Scan for the cell matching the given text and deliver its [x, y] coordinate at center. 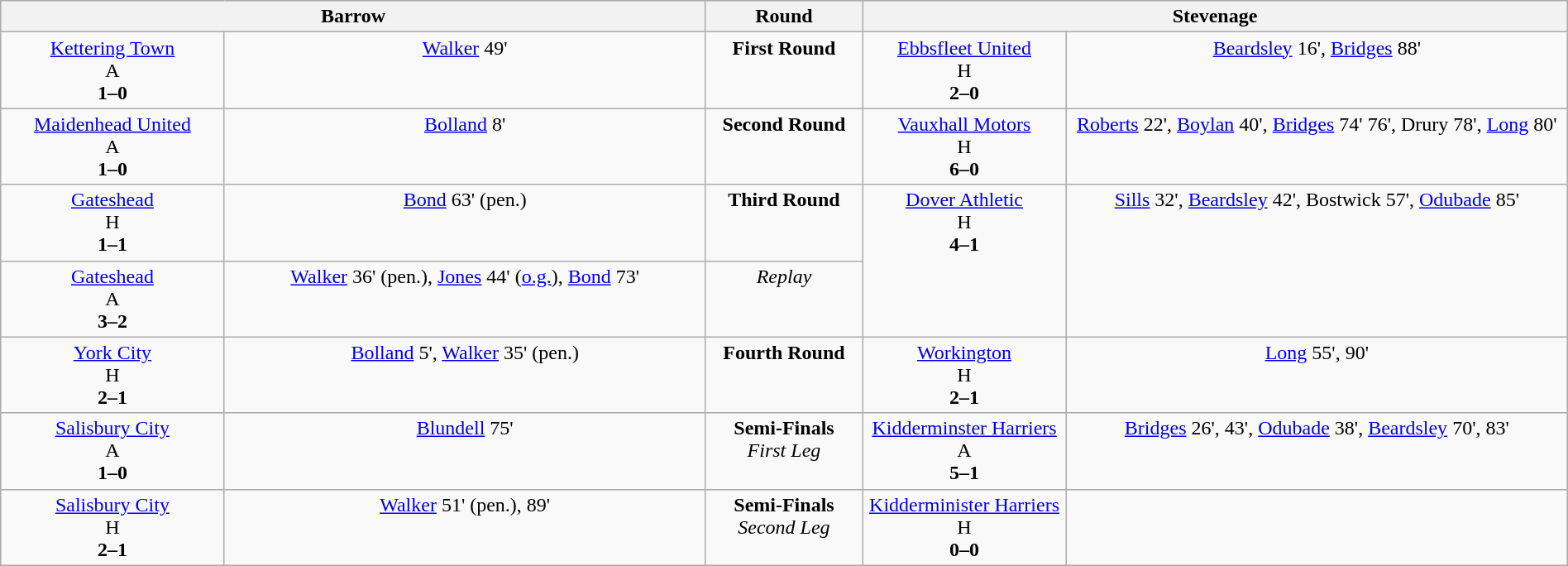
Replay [784, 299]
Roberts 22', Boylan 40', Bridges 74' 76', Drury 78', Long 80' [1317, 146]
Semi-FinalsSecond Leg [784, 527]
Vauxhall MotorsH6–0 [964, 146]
GatesheadA3–2 [112, 299]
Sills 32', Beardsley 42', Bostwick 57', Odubade 85' [1317, 261]
Kidderminister HarriersH0–0 [964, 527]
Round [784, 17]
Bond 63' (pen.) [465, 223]
Walker 51' (pen.), 89' [465, 527]
GatesheadH1–1 [112, 223]
Bridges 26', 43', Odubade 38', Beardsley 70', 83' [1317, 451]
Salisbury CityH2–1 [112, 527]
Bolland 8' [465, 146]
Bolland 5', Walker 35' (pen.) [465, 375]
Blundell 75' [465, 451]
Kidderminster HarriersA5–1 [964, 451]
WorkingtonH2–1 [964, 375]
Dover Athletic H4–1 [964, 261]
Semi-FinalsFirst Leg [784, 451]
Third Round [784, 223]
Beardsley 16', Bridges 88' [1317, 70]
Walker 49' [465, 70]
Stevenage [1216, 17]
Maidenhead UnitedA1–0 [112, 146]
Barrow [353, 17]
Long 55', 90' [1317, 375]
Salisbury CityA1–0 [112, 451]
Fourth Round [784, 375]
York CityH2–1 [112, 375]
First Round [784, 70]
Second Round [784, 146]
Kettering TownA1–0 [112, 70]
Ebbsfleet UnitedH2–0 [964, 70]
Walker 36' (pen.), Jones 44' (o.g.), Bond 73' [465, 299]
